From the cell containing the given text, extract its center point as (x, y) coordinate. 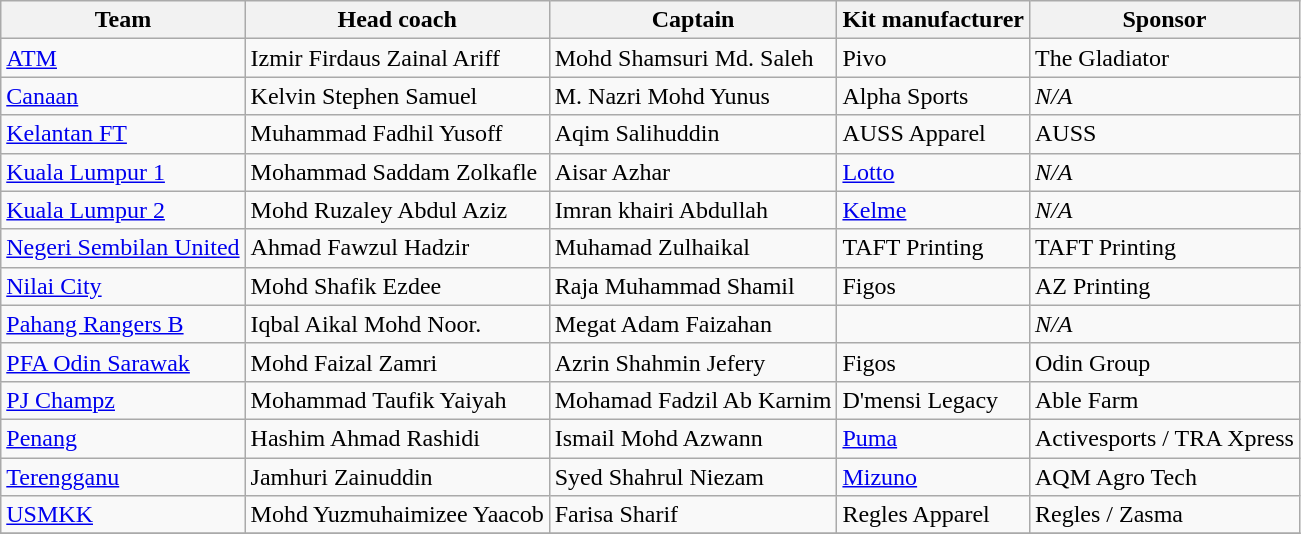
Hashim Ahmad Rashidi (397, 438)
Raja Muhammad Shamil (693, 286)
ATM (123, 58)
Mohd Ruzaley Abdul Aziz (397, 210)
Imran khairi Abdullah (693, 210)
AQM Agro Tech (1164, 477)
Team (123, 20)
USMKK (123, 515)
Lotto (934, 172)
Penang (123, 438)
Kelantan FT (123, 134)
AUSS Apparel (934, 134)
D'mensi Legacy (934, 400)
Mohd Shafik Ezdee (397, 286)
Mohammad Taufik Yaiyah (397, 400)
M. Nazri Mohd Yunus (693, 96)
AZ Printing (1164, 286)
The Gladiator (1164, 58)
AUSS (1164, 134)
Mohd Shamsuri Md. Saleh (693, 58)
Mohd Faizal Zamri (397, 362)
Head coach (397, 20)
Odin Group (1164, 362)
PJ Champz (123, 400)
Iqbal Aikal Mohd Noor. (397, 324)
Farisa Sharif (693, 515)
Alpha Sports (934, 96)
Izmir Firdaus Zainal Ariff (397, 58)
Aqim Salihuddin (693, 134)
Pivo (934, 58)
Muhammad Fadhil Yusoff (397, 134)
Jamhuri Zainuddin (397, 477)
Megat Adam Faizahan (693, 324)
Kuala Lumpur 1 (123, 172)
Pahang Rangers B (123, 324)
PFA Odin Sarawak (123, 362)
Mizuno (934, 477)
Negeri Sembilan United (123, 248)
Azrin Shahmin Jefery (693, 362)
Regles / Zasma (1164, 515)
Mohd Yuzmuhaimizee Yaacob (397, 515)
Kelvin Stephen Samuel (397, 96)
Syed Shahrul Niezam (693, 477)
Ismail Mohd Azwann (693, 438)
Nilai City (123, 286)
Kuala Lumpur 2 (123, 210)
Regles Apparel (934, 515)
Mohammad Saddam Zolkafle (397, 172)
Ahmad Fawzul Hadzir (397, 248)
Kelme (934, 210)
Kit manufacturer (934, 20)
Able Farm (1164, 400)
Terengganu (123, 477)
Canaan (123, 96)
Puma (934, 438)
Mohamad Fadzil Ab Karnim (693, 400)
Sponsor (1164, 20)
Muhamad Zulhaikal (693, 248)
Aisar Azhar (693, 172)
Captain (693, 20)
Activesports / TRA Xpress (1164, 438)
